Detect which cell encompasses the target text, then output its (x, y) center coordinate. 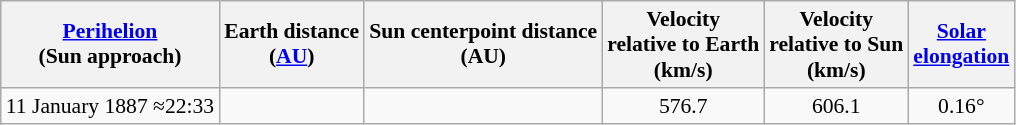
Velocityrelative to Earth(km/s) (683, 44)
Solarelongation (961, 44)
576.7 (683, 106)
Velocityrelative to Sun(km/s) (836, 44)
606.1 (836, 106)
Earth distance(AU) (292, 44)
Sun centerpoint distance(AU) (483, 44)
11 January 1887 ≈22:33 (110, 106)
Perihelion(Sun approach) (110, 44)
0.16° (961, 106)
